From the cell containing the given text, extract its center point as [x, y] coordinate. 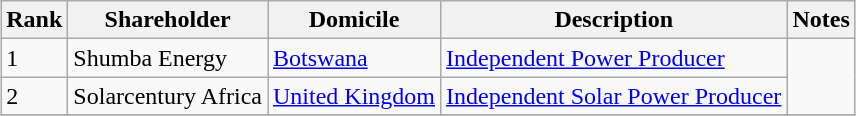
Independent Power Producer [614, 58]
Description [614, 20]
Botswana [354, 58]
Independent Solar Power Producer [614, 96]
Rank [34, 20]
Domicile [354, 20]
1 [34, 58]
Notes [821, 20]
United Kingdom [354, 96]
Shumba Energy [168, 58]
2 [34, 96]
Shareholder [168, 20]
Solarcentury Africa [168, 96]
